Find where the given text appears and provide that cell's center as [x, y] coordinate. 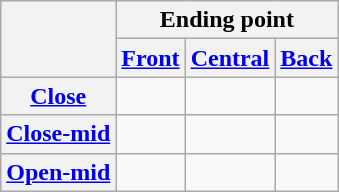
Front [150, 58]
Ending point [227, 20]
Central [230, 58]
Close [58, 96]
Open-mid [58, 172]
Close-mid [58, 134]
Back [306, 58]
